Return (X, Y) of the center of cell containing provided text 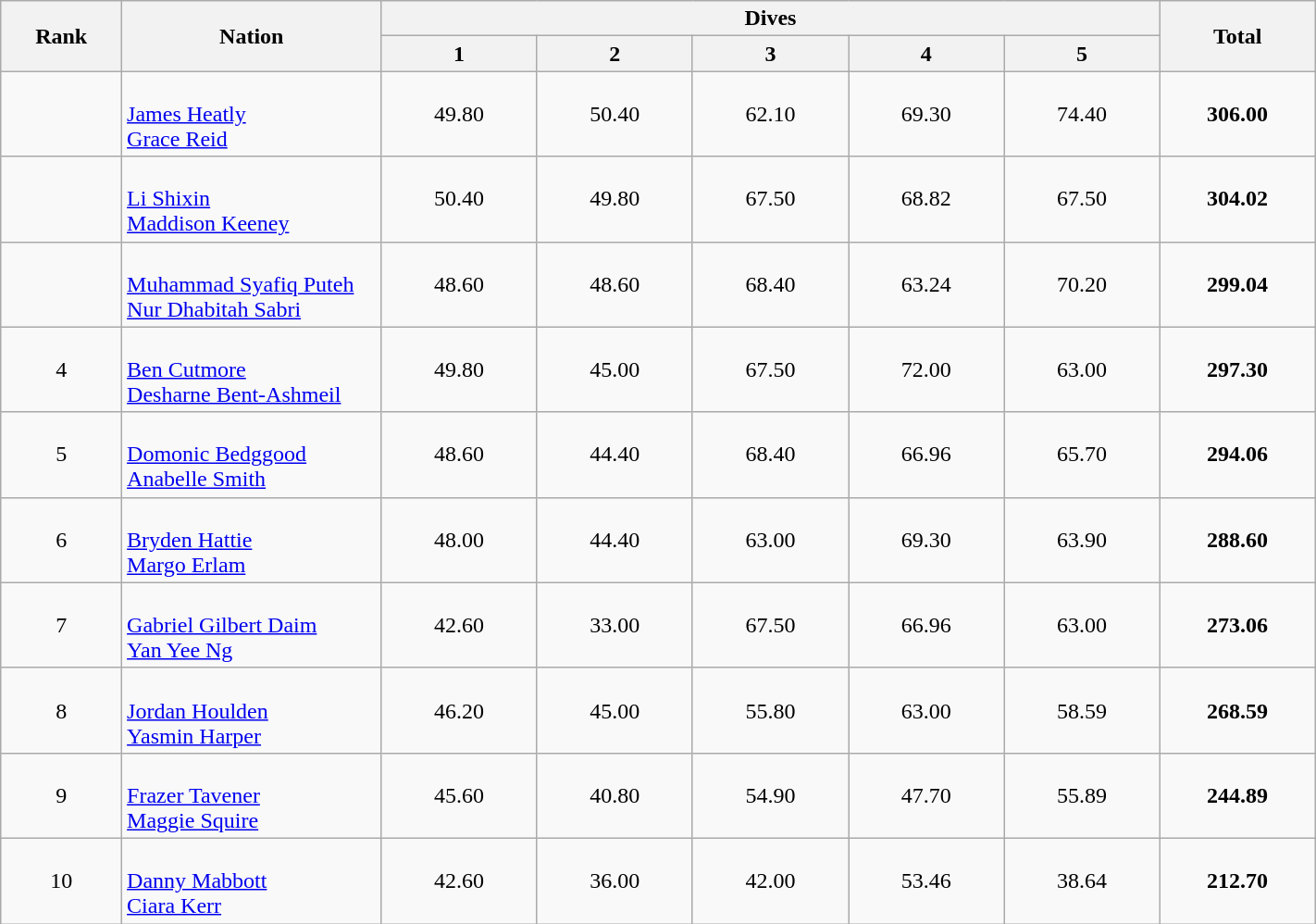
55.89 (1082, 795)
Ben CutmoreDesharne Bent-Ashmeil (252, 369)
212.70 (1237, 880)
Frazer Tavener Maggie Squire (252, 795)
36.00 (615, 880)
Li Shixin Maddison Keeney (252, 199)
42.00 (770, 880)
74.40 (1082, 114)
54.90 (770, 795)
294.06 (1237, 455)
45.60 (459, 795)
299.04 (1237, 284)
244.89 (1237, 795)
306.00 (1237, 114)
304.02 (1237, 199)
Bryden HattieMargo Erlam (252, 540)
46.20 (459, 710)
48.00 (459, 540)
7 (61, 625)
63.24 (926, 284)
8 (61, 710)
68.82 (926, 199)
10 (61, 880)
55.80 (770, 710)
James HeatlyGrace Reid (252, 114)
Muhammad Syafiq PutehNur Dhabitah Sabri (252, 284)
38.64 (1082, 880)
40.80 (615, 795)
53.46 (926, 880)
62.10 (770, 114)
Danny Mabbott Ciara Kerr (252, 880)
Dives (770, 19)
Domonic Bedggood Anabelle Smith (252, 455)
1 (459, 54)
63.90 (1082, 540)
297.30 (1237, 369)
3 (770, 54)
273.06 (1237, 625)
268.59 (1237, 710)
47.70 (926, 795)
70.20 (1082, 284)
6 (61, 540)
Total (1237, 36)
288.60 (1237, 540)
9 (61, 795)
Gabriel Gilbert Daim Yan Yee Ng (252, 625)
Rank (61, 36)
33.00 (615, 625)
Jordan HouldenYasmin Harper (252, 710)
58.59 (1082, 710)
2 (615, 54)
72.00 (926, 369)
65.70 (1082, 455)
Nation (252, 36)
